Determine the (x, y) coordinate at the center of the cell enclosing the given text.  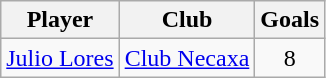
Club Necaxa (187, 58)
8 (290, 58)
Goals (290, 20)
Julio Lores (60, 58)
Player (60, 20)
Club (187, 20)
